Find where the given text appears and provide that cell's center as (x, y) coordinate. 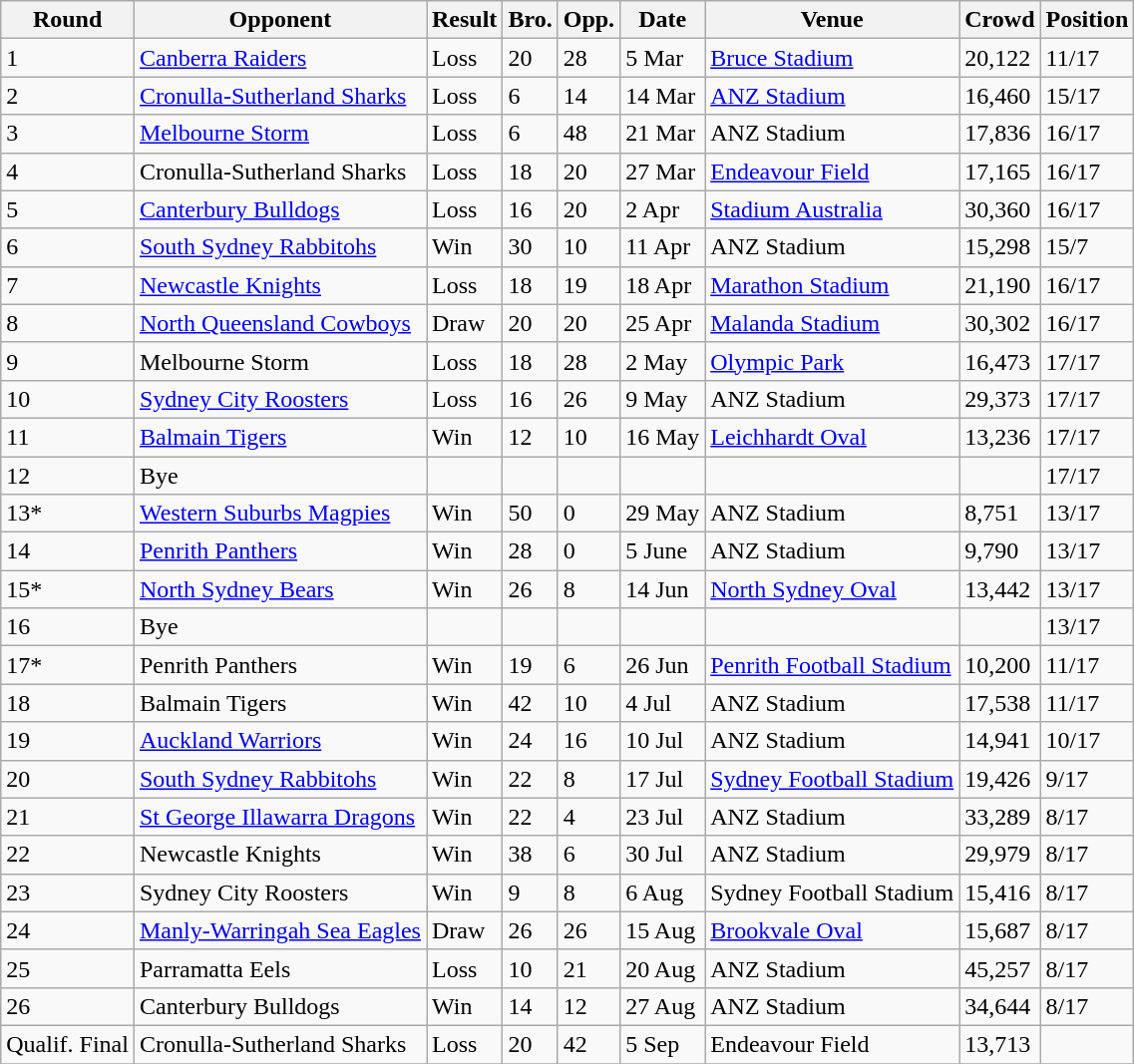
16,460 (999, 96)
16,473 (999, 361)
11 (68, 437)
27 Aug (662, 1006)
Stadium Australia (832, 209)
30,302 (999, 323)
Olympic Park (832, 361)
15,416 (999, 892)
34,644 (999, 1006)
7 (68, 285)
Leichhardt Oval (832, 437)
Brookvale Oval (832, 930)
Malanda Stadium (832, 323)
Position (1087, 20)
13* (68, 514)
14 Jun (662, 589)
15/7 (1087, 247)
38 (531, 855)
17 Jul (662, 779)
4 Jul (662, 703)
9 May (662, 399)
17,538 (999, 703)
30,360 (999, 209)
5 Sep (662, 1044)
9/17 (1087, 779)
18 Apr (662, 285)
14,941 (999, 741)
North Sydney Oval (832, 589)
5 Mar (662, 58)
5 (68, 209)
16 May (662, 437)
Opponent (279, 20)
Western Suburbs Magpies (279, 514)
3 (68, 134)
Round (68, 20)
North Queensland Cowboys (279, 323)
1 (68, 58)
Date (662, 20)
Manly-Warringah Sea Eagles (279, 930)
Opp. (588, 20)
13,713 (999, 1044)
19,426 (999, 779)
15/17 (1087, 96)
21 Mar (662, 134)
13,236 (999, 437)
48 (588, 134)
Result (465, 20)
20,122 (999, 58)
Canberra Raiders (279, 58)
17,165 (999, 172)
50 (531, 514)
9,790 (999, 551)
2 (68, 96)
15,687 (999, 930)
15* (68, 589)
Auckland Warriors (279, 741)
2 May (662, 361)
29 May (662, 514)
15 Aug (662, 930)
Qualif. Final (68, 1044)
6 Aug (662, 892)
11 Apr (662, 247)
Venue (832, 20)
13,442 (999, 589)
Bro. (531, 20)
5 June (662, 551)
2 Apr (662, 209)
29,979 (999, 855)
23 (68, 892)
25 (68, 968)
21,190 (999, 285)
Bruce Stadium (832, 58)
29,373 (999, 399)
25 Apr (662, 323)
27 Mar (662, 172)
North Sydney Bears (279, 589)
15,298 (999, 247)
10/17 (1087, 741)
30 (531, 247)
8,751 (999, 514)
Marathon Stadium (832, 285)
26 Jun (662, 665)
Parramatta Eels (279, 968)
23 Jul (662, 817)
Crowd (999, 20)
St George Illawarra Dragons (279, 817)
33,289 (999, 817)
10 Jul (662, 741)
14 Mar (662, 96)
17,836 (999, 134)
30 Jul (662, 855)
20 Aug (662, 968)
17* (68, 665)
45,257 (999, 968)
10,200 (999, 665)
Penrith Football Stadium (832, 665)
